Scan for the cell matching the given text and deliver its [X, Y] coordinate at center. 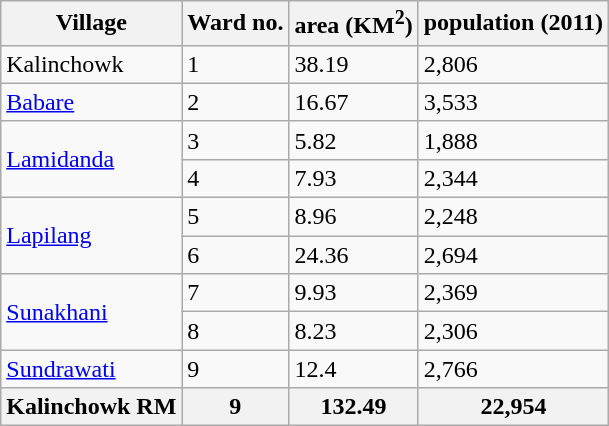
5.82 [354, 140]
16.67 [354, 102]
3,533 [513, 102]
2,344 [513, 178]
24.36 [354, 255]
Sundrawati [92, 369]
Lamidanda [92, 159]
2,806 [513, 64]
Lapilang [92, 236]
8.96 [354, 217]
2,306 [513, 331]
7.93 [354, 178]
Kalinchowk [92, 64]
2,369 [513, 293]
Ward no. [236, 24]
6 [236, 255]
2,766 [513, 369]
Sunakhani [92, 312]
area (KM2) [354, 24]
2,694 [513, 255]
12.4 [354, 369]
8.23 [354, 331]
22,954 [513, 407]
7 [236, 293]
132.49 [354, 407]
8 [236, 331]
4 [236, 178]
2,248 [513, 217]
population (2011) [513, 24]
5 [236, 217]
1 [236, 64]
Kalinchowk RM [92, 407]
2 [236, 102]
Village [92, 24]
3 [236, 140]
9.93 [354, 293]
1,888 [513, 140]
Babare [92, 102]
38.19 [354, 64]
